Scan for the cell matching the given text and deliver its (x, y) coordinate at center. 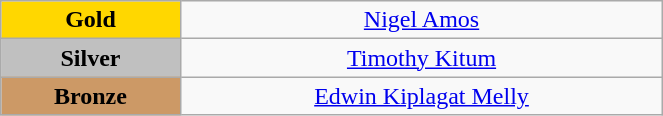
Nigel Amos (422, 20)
Timothy Kitum (422, 58)
Gold (90, 20)
Edwin Kiplagat Melly (422, 96)
Silver (90, 58)
Bronze (90, 96)
